Output the [X, Y] coordinate of the center of the cell containing the given text.  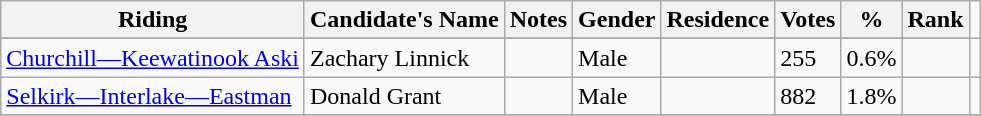
Notes [538, 20]
Zachary Linnick [404, 58]
% [872, 20]
0.6% [872, 58]
1.8% [872, 96]
Gender [617, 20]
Residence [718, 20]
Votes [808, 20]
Candidate's Name [404, 20]
255 [808, 58]
882 [808, 96]
Donald Grant [404, 96]
Churchill—Keewatinook Aski [153, 58]
Riding [153, 20]
Selkirk—Interlake—Eastman [153, 96]
Rank [936, 20]
